Search for the cell housing the specified text and yield its (X, Y) center coordinate. 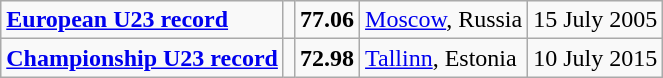
72.98 (326, 58)
10 July 2015 (596, 58)
Tallinn, Estonia (444, 58)
European U23 record (142, 20)
77.06 (326, 20)
15 July 2005 (596, 20)
Moscow, Russia (444, 20)
Championship U23 record (142, 58)
